Search for the cell housing the specified text and yield its [x, y] center coordinate. 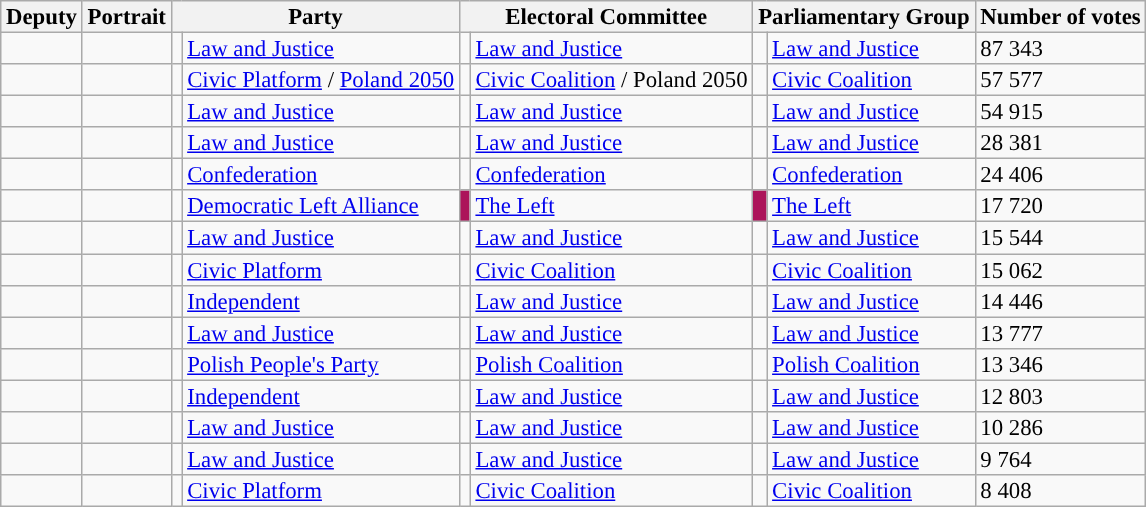
15 544 [1060, 238]
54 915 [1060, 112]
Number of votes [1060, 17]
14 446 [1060, 301]
Party [315, 17]
10 286 [1060, 428]
15 062 [1060, 270]
Parliamentary Group [864, 17]
57 577 [1060, 80]
Polish People's Party [321, 364]
Deputy [42, 17]
Democratic Left Alliance [321, 206]
Portrait [126, 17]
Civic Platform / Poland 2050 [321, 80]
12 803 [1060, 396]
8 408 [1060, 491]
Civic Coalition / Poland 2050 [612, 80]
28 381 [1060, 143]
9 764 [1060, 459]
24 406 [1060, 175]
17 720 [1060, 206]
87 343 [1060, 49]
Electoral Committee [606, 17]
13 346 [1060, 364]
13 777 [1060, 333]
